Provide the [X, Y] coordinate of the cell's center where the given text is located.  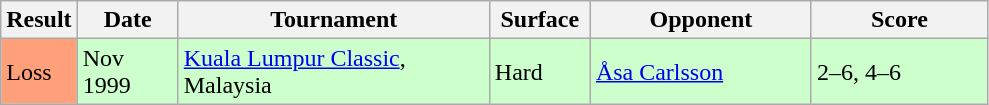
Date [128, 20]
Tournament [334, 20]
Nov 1999 [128, 72]
2–6, 4–6 [899, 72]
Surface [540, 20]
Result [39, 20]
Åsa Carlsson [700, 72]
Loss [39, 72]
Score [899, 20]
Kuala Lumpur Classic, Malaysia [334, 72]
Opponent [700, 20]
Hard [540, 72]
